Determine the (x, y) coordinate at the center of the cell enclosing the given text.  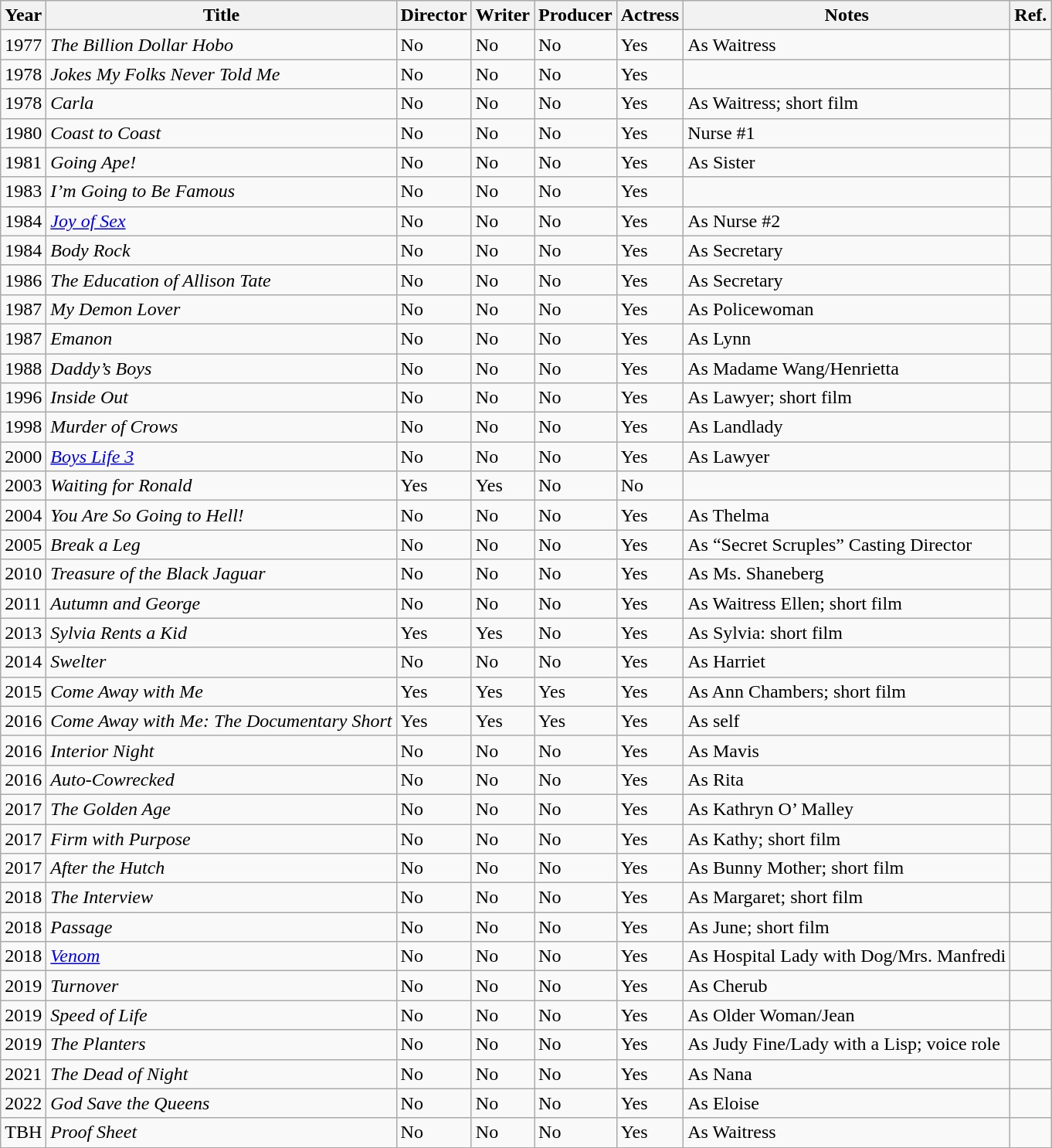
Ref. (1030, 15)
Daddy’s Boys (221, 369)
2011 (23, 603)
Auto-Cowrecked (221, 779)
1977 (23, 45)
As Sister (847, 162)
2003 (23, 486)
As Lynn (847, 338)
As Margaret; short film (847, 898)
As Lawyer (847, 457)
As Kathy; short film (847, 838)
2022 (23, 1103)
1996 (23, 398)
Proof Sheet (221, 1133)
As Madame Wang/Henrietta (847, 369)
Boys Life 3 (221, 457)
As self (847, 721)
As Waitress Ellen; short film (847, 603)
1981 (23, 162)
Passage (221, 927)
Come Away with Me: The Documentary Short (221, 721)
God Save the Queens (221, 1103)
1980 (23, 133)
As Kathryn O’ Malley (847, 809)
Venom (221, 956)
Murder of Crows (221, 427)
My Demon Lover (221, 309)
As Nana (847, 1074)
1986 (23, 280)
Sylvia Rents a Kid (221, 633)
Nurse #1 (847, 133)
Interior Night (221, 750)
As Ann Chambers; short film (847, 691)
Emanon (221, 338)
The Billion Dollar Hobo (221, 45)
Coast to Coast (221, 133)
As Rita (847, 779)
As Sylvia: short film (847, 633)
As Waitress; short film (847, 104)
2004 (23, 515)
As Eloise (847, 1103)
As Lawyer; short film (847, 398)
The Golden Age (221, 809)
Year (23, 15)
As Landlady (847, 427)
As Mavis (847, 750)
As Policewoman (847, 309)
2021 (23, 1074)
1983 (23, 192)
2014 (23, 662)
Break a Leg (221, 545)
As Ms. Shaneberg (847, 574)
2000 (23, 457)
As Harriet (847, 662)
2010 (23, 574)
As Cherub (847, 986)
As “Secret Scruples” Casting Director (847, 545)
Director (434, 15)
The Dead of Night (221, 1074)
Carla (221, 104)
Joy of Sex (221, 221)
Jokes My Folks Never Told Me (221, 74)
TBH (23, 1133)
2015 (23, 691)
As Older Woman/Jean (847, 1015)
The Planters (221, 1044)
Firm with Purpose (221, 838)
Come Away with Me (221, 691)
You Are So Going to Hell! (221, 515)
Waiting for Ronald (221, 486)
As Judy Fine/Lady with a Lisp; voice role (847, 1044)
Notes (847, 15)
As June; short film (847, 927)
After the Hutch (221, 868)
Title (221, 15)
As Hospital Lady with Dog/Mrs. Manfredi (847, 956)
Turnover (221, 986)
Writer (502, 15)
Treasure of the Black Jaguar (221, 574)
2005 (23, 545)
The Education of Allison Tate (221, 280)
Body Rock (221, 250)
Producer (576, 15)
1998 (23, 427)
Going Ape! (221, 162)
2013 (23, 633)
Speed of Life (221, 1015)
As Thelma (847, 515)
The Interview (221, 898)
As Bunny Mother; short film (847, 868)
Swelter (221, 662)
Autumn and George (221, 603)
Actress (650, 15)
1988 (23, 369)
I’m Going to Be Famous (221, 192)
As Nurse #2 (847, 221)
Inside Out (221, 398)
